Find where the given text appears and provide that cell's center as [x, y] coordinate. 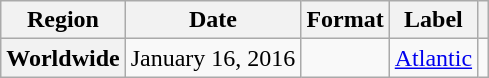
Label [433, 20]
Format [345, 20]
Atlantic [433, 58]
January 16, 2016 [213, 58]
Date [213, 20]
Worldwide [63, 58]
Region [63, 20]
